Determine the [x, y] coordinate at the center of the cell enclosing the given text.  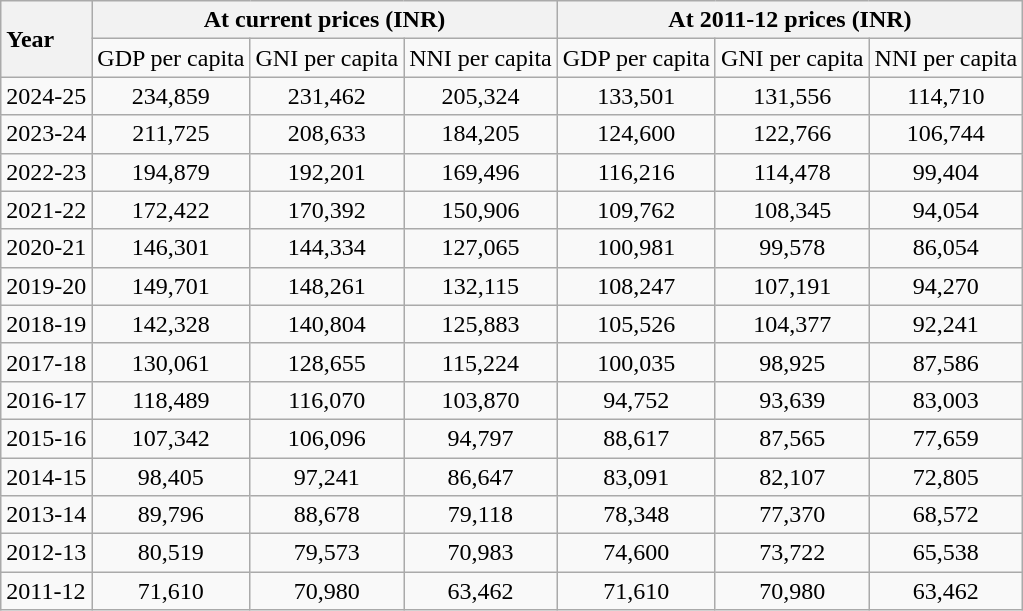
194,879 [171, 172]
100,981 [636, 248]
At current prices (INR) [324, 20]
2014-15 [46, 477]
94,054 [946, 210]
116,070 [327, 400]
2023-24 [46, 134]
89,796 [171, 515]
142,328 [171, 324]
72,805 [946, 477]
2018-19 [46, 324]
105,526 [636, 324]
79,118 [481, 515]
107,191 [792, 286]
127,065 [481, 248]
68,572 [946, 515]
94,797 [481, 438]
2024-25 [46, 96]
172,422 [171, 210]
132,115 [481, 286]
108,345 [792, 210]
87,565 [792, 438]
92,241 [946, 324]
205,324 [481, 96]
2017-18 [46, 362]
124,600 [636, 134]
184,205 [481, 134]
116,216 [636, 172]
77,659 [946, 438]
211,725 [171, 134]
2022-23 [46, 172]
149,701 [171, 286]
100,035 [636, 362]
103,870 [481, 400]
94,752 [636, 400]
130,061 [171, 362]
88,617 [636, 438]
99,404 [946, 172]
2021-22 [46, 210]
97,241 [327, 477]
169,496 [481, 172]
125,883 [481, 324]
2015-16 [46, 438]
109,762 [636, 210]
208,633 [327, 134]
86,054 [946, 248]
2019-20 [46, 286]
104,377 [792, 324]
94,270 [946, 286]
73,722 [792, 553]
87,586 [946, 362]
106,096 [327, 438]
106,744 [946, 134]
2011-12 [46, 591]
86,647 [481, 477]
79,573 [327, 553]
150,906 [481, 210]
122,766 [792, 134]
114,710 [946, 96]
144,334 [327, 248]
234,859 [171, 96]
83,003 [946, 400]
93,639 [792, 400]
115,224 [481, 362]
146,301 [171, 248]
170,392 [327, 210]
83,091 [636, 477]
Year [46, 39]
108,247 [636, 286]
2012-13 [46, 553]
77,370 [792, 515]
At 2011-12 prices (INR) [790, 20]
133,501 [636, 96]
148,261 [327, 286]
88,678 [327, 515]
82,107 [792, 477]
80,519 [171, 553]
98,925 [792, 362]
2020-21 [46, 248]
131,556 [792, 96]
74,600 [636, 553]
118,489 [171, 400]
231,462 [327, 96]
65,538 [946, 553]
98,405 [171, 477]
70,983 [481, 553]
2016-17 [46, 400]
99,578 [792, 248]
114,478 [792, 172]
128,655 [327, 362]
2013-14 [46, 515]
192,201 [327, 172]
140,804 [327, 324]
107,342 [171, 438]
78,348 [636, 515]
